Detect which cell encompasses the target text, then output its (x, y) center coordinate. 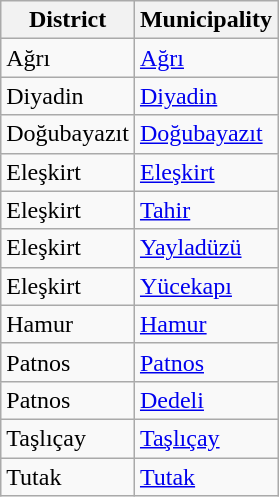
Yücekapı (206, 286)
Tahir (206, 210)
District (68, 20)
Yayladüzü (206, 248)
Municipality (206, 20)
Dedeli (206, 400)
